Pinpoint the cell where the given text exists, returning its (X, Y) midpoint coordinate. 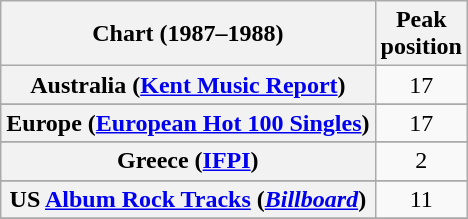
2 (421, 161)
Europe (European Hot 100 Singles) (188, 123)
Peakposition (421, 34)
Greece (IFPI) (188, 161)
Chart (1987–1988) (188, 34)
US Album Rock Tracks (Billboard) (188, 199)
11 (421, 199)
Australia (Kent Music Report) (188, 85)
